For the text-containing cell, return its midpoint in [X, Y] coordinate format. 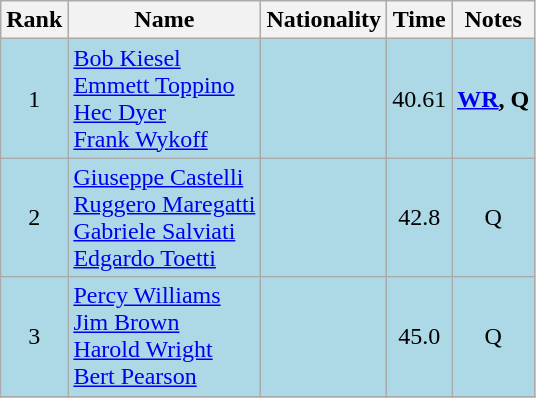
Percy WilliamsJim BrownHarold WrightBert Pearson [164, 336]
Notes [494, 20]
40.61 [420, 98]
Bob KieselEmmett ToppinoHec DyerFrank Wykoff [164, 98]
3 [34, 336]
Nationality [324, 20]
Time [420, 20]
42.8 [420, 218]
Giuseppe CastelliRuggero MaregattiGabriele Salviati Edgardo Toetti [164, 218]
WR, Q [494, 98]
45.0 [420, 336]
Rank [34, 20]
Name [164, 20]
2 [34, 218]
1 [34, 98]
